Capture the cell that displays the provided text and extract its (X, Y) central coordinate. 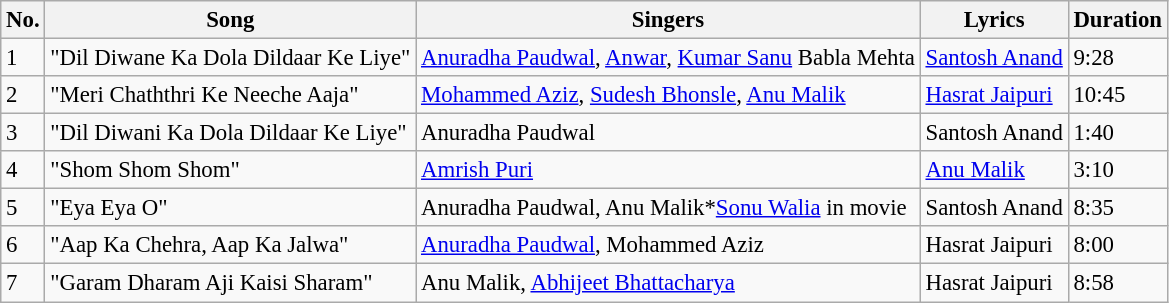
4 (23, 170)
5 (23, 208)
3 (23, 133)
Amrish Puri (668, 170)
Anuradha Paudwal, Anu Malik*Sonu Walia in movie (668, 208)
Lyrics (994, 20)
"Aap Ka Chehra, Aap Ka Jalwa" (230, 245)
"Eya Eya O" (230, 208)
"Shom Shom Shom" (230, 170)
"Dil Diwane Ka Dola Dildaar Ke Liye" (230, 58)
Anuradha Paudwal, Anwar, Kumar Sanu Babla Mehta (668, 58)
No. (23, 20)
10:45 (1118, 95)
8:00 (1118, 245)
Anuradha Paudwal (668, 133)
7 (23, 283)
1:40 (1118, 133)
Song (230, 20)
Anuradha Paudwal, Mohammed Aziz (668, 245)
"Meri Chaththri Ke Neeche Aaja" (230, 95)
Anu Malik, Abhijeet Bhattacharya (668, 283)
8:58 (1118, 283)
Duration (1118, 20)
8:35 (1118, 208)
3:10 (1118, 170)
Singers (668, 20)
"Garam Dharam Aji Kaisi Sharam" (230, 283)
Anu Malik (994, 170)
Mohammed Aziz, Sudesh Bhonsle, Anu Malik (668, 95)
2 (23, 95)
6 (23, 245)
1 (23, 58)
"Dil Diwani Ka Dola Dildaar Ke Liye" (230, 133)
9:28 (1118, 58)
